Pinpoint the cell where the given text exists, returning its [x, y] midpoint coordinate. 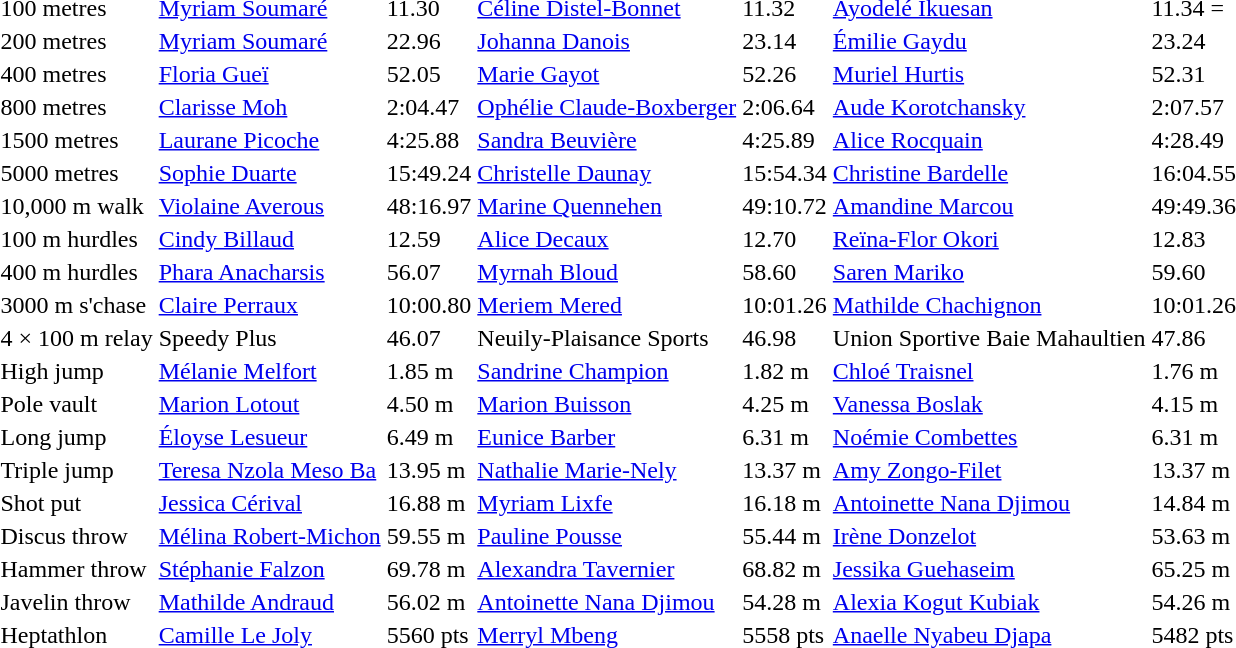
Laurane Picoche [270, 140]
10:01.26 [785, 305]
Mélanie Melfort [270, 371]
16.18 m [785, 503]
Mathilde Chachignon [989, 305]
4:25.88 [429, 140]
Johanna Danois [607, 41]
Alice Rocquain [989, 140]
Émilie Gaydu [989, 41]
54.28 m [785, 602]
Jessika Guehaseim [989, 569]
2:06.64 [785, 107]
Speedy Plus [270, 338]
16.88 m [429, 503]
10:00.80 [429, 305]
Floria Gueï [270, 74]
Eunice Barber [607, 437]
49:10.72 [785, 206]
Neuily-Plaisance Sports [607, 338]
13.37 m [785, 470]
Éloyse Lesueur [270, 437]
Pauline Pousse [607, 536]
Cindy Billaud [270, 239]
56.02 m [429, 602]
52.05 [429, 74]
Marion Lotout [270, 404]
13.95 m [429, 470]
Christelle Daunay [607, 173]
Irène Donzelot [989, 536]
Alexandra Tavernier [607, 569]
15:54.34 [785, 173]
Muriel Hurtis [989, 74]
4.50 m [429, 404]
2:04.47 [429, 107]
Claire Perraux [270, 305]
56.07 [429, 272]
Mélina Robert-Michon [270, 536]
Ophélie Claude-Boxberger [607, 107]
12.59 [429, 239]
23.14 [785, 41]
Mathilde Andraud [270, 602]
Sandrine Champion [607, 371]
Teresa Nzola Meso Ba [270, 470]
Aude Korotchansky [989, 107]
15:49.24 [429, 173]
Myrnah Bloud [607, 272]
59.55 m [429, 536]
Marine Quennehen [607, 206]
1.82 m [785, 371]
Violaine Averous [270, 206]
Reïna-Flor Okori [989, 239]
Noémie Combettes [989, 437]
Sandra Beuvière [607, 140]
6.49 m [429, 437]
46.98 [785, 338]
52.26 [785, 74]
Phara Anacharsis [270, 272]
58.60 [785, 272]
68.82 m [785, 569]
48:16.97 [429, 206]
Myriam Lixfe [607, 503]
Nathalie Marie-Nely [607, 470]
Vanessa Boslak [989, 404]
Myriam Soumaré [270, 41]
Stéphanie Falzon [270, 569]
12.70 [785, 239]
4.25 m [785, 404]
Amy Zongo-Filet [989, 470]
Marion Buisson [607, 404]
Meriem Mered [607, 305]
Jessica Cérival [270, 503]
Chloé Traisnel [989, 371]
Christine Bardelle [989, 173]
69.78 m [429, 569]
Clarisse Moh [270, 107]
Alexia Kogut Kubiak [989, 602]
Alice Decaux [607, 239]
22.96 [429, 41]
Sophie Duarte [270, 173]
6.31 m [785, 437]
46.07 [429, 338]
4:25.89 [785, 140]
Marie Gayot [607, 74]
Amandine Marcou [989, 206]
Union Sportive Baie Mahaultien [989, 338]
1.85 m [429, 371]
Saren Mariko [989, 272]
55.44 m [785, 536]
